Search for the cell housing the specified text and yield its (X, Y) center coordinate. 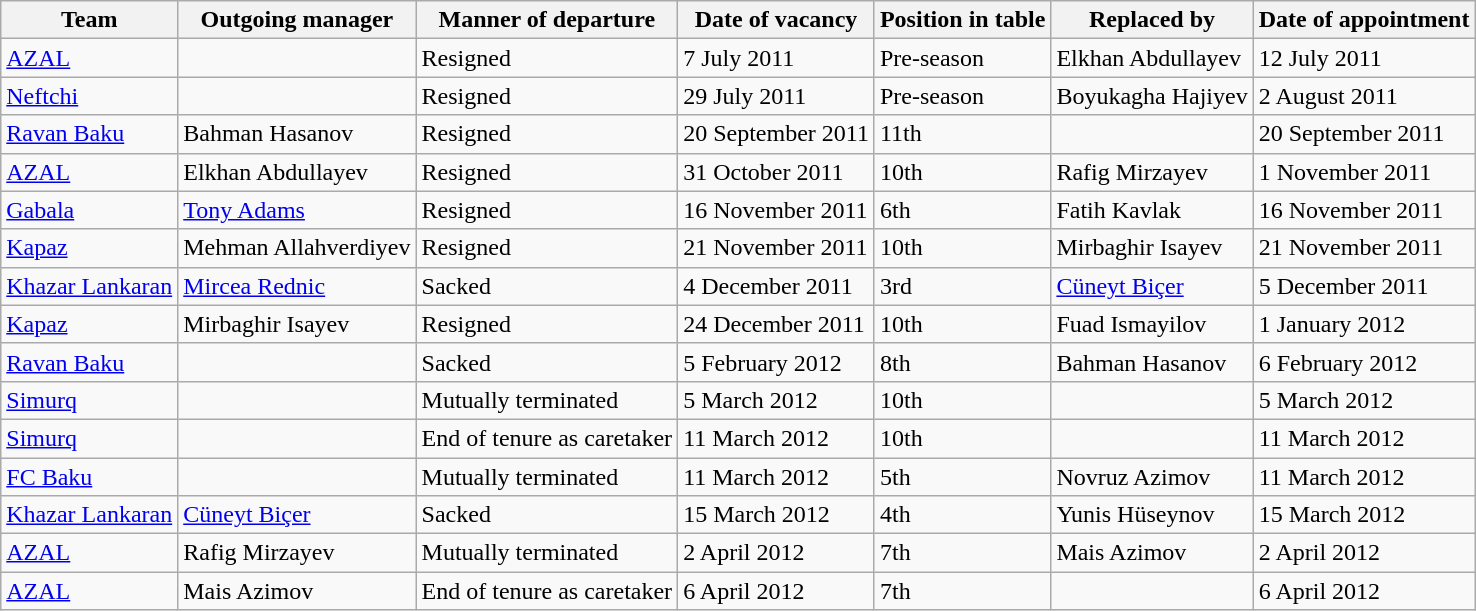
Mircea Rednic (297, 286)
Mehman Allahverdiyev (297, 248)
1 January 2012 (1364, 324)
31 October 2011 (776, 172)
Position in table (962, 20)
2 August 2011 (1364, 96)
Outgoing manager (297, 20)
Yunis Hüseynov (1152, 515)
5 February 2012 (776, 362)
Fatih Kavlak (1152, 210)
3rd (962, 286)
Fuad Ismayilov (1152, 324)
Novruz Azimov (1152, 477)
Team (90, 20)
Tony Adams (297, 210)
Neftchi (90, 96)
6th (962, 210)
Boyukagha Hajiyev (1152, 96)
24 December 2011 (776, 324)
4th (962, 515)
Date of vacancy (776, 20)
4 December 2011 (776, 286)
29 July 2011 (776, 96)
Manner of departure (547, 20)
6 February 2012 (1364, 362)
12 July 2011 (1364, 58)
5th (962, 477)
FC Baku (90, 477)
8th (962, 362)
5 December 2011 (1364, 286)
Date of appointment (1364, 20)
Gabala (90, 210)
11th (962, 134)
Replaced by (1152, 20)
1 November 2011 (1364, 172)
7 July 2011 (776, 58)
